Scan for the cell matching the given text and deliver its [x, y] coordinate at center. 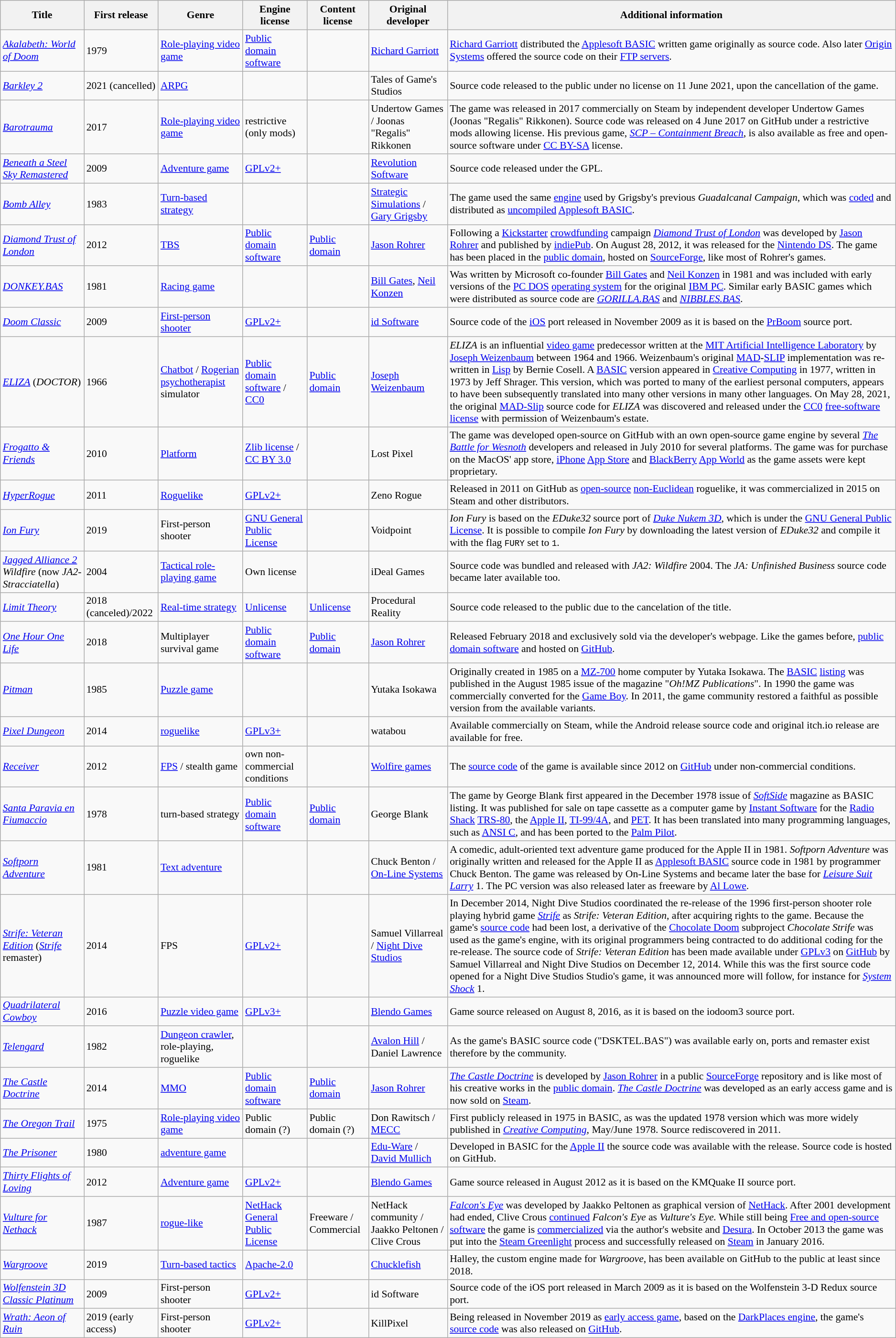
Yutaka Isokawa [408, 690]
FPS / stealth game [201, 767]
Edu-Ware / David Mullich [408, 1153]
2010 [121, 454]
Barkley 2 [42, 86]
Available commercially on Steam, while the Android release source code and original itch.io release are available for free. [671, 731]
Game source released in August 2012 as it is based on the KMQuake II source port. [671, 1182]
2017 [121, 127]
First release [121, 15]
Telengard [42, 1047]
Vulture for Nethack [42, 1223]
Dungeon crawler, role-playing, roguelike [201, 1047]
Pitman [42, 690]
Source code was bundled and released with JA2: Wildfire 2004. The JA: Unfinished Business source code became later available too. [671, 572]
Frogatto & Friends [42, 454]
Bill Gates, Neil Konzen [408, 287]
Ion Fury [42, 531]
GNU General Public License [275, 531]
2019 (early access) [121, 1323]
Turn-based strategy [201, 204]
Don Rawitsch / MECC [408, 1123]
2018 (canceled)/2022 [121, 607]
Engine license [275, 15]
Tales of Game's Studios [408, 86]
Content license [337, 15]
George Blank [408, 814]
Platform [201, 454]
Title [42, 15]
1975 [121, 1123]
Puzzle game [201, 690]
Additional information [671, 15]
Richard Garriott [408, 51]
Released February 2018 and exclusively sold via the developer's webpage. Like the games before, public domain software and hosted on GitHub. [671, 642]
Freeware / Commercial [337, 1223]
2016 [121, 1012]
As the game's BASIC source code ("DSKTEL.BAS") was available early on, ports and remaster exist therefore by the community. [671, 1047]
1982 [121, 1047]
iDeal Games [408, 572]
Multiplayer survival game [201, 642]
adventure game [201, 1153]
DONKEY.BAS [42, 287]
Diamond Trust of London [42, 246]
Public domain software / CC0 [275, 381]
Akalabeth: World of Doom [42, 51]
The source code of the game is available since 2012 on GitHub under non-commercial conditions. [671, 767]
FPS [201, 946]
Santa Paravia en Fiumaccio [42, 814]
1978 [121, 814]
Chatbot / Rogerian psychotherapist simulator [201, 381]
Beneath a Steel Sky Remastered [42, 168]
TBS [201, 246]
Source code released under the GPL. [671, 168]
restrictive (only mods) [275, 127]
The Castle Doctrine [42, 1088]
1987 [121, 1223]
Jagged Alliance 2 Wildfire (now JA2-Stracciatella) [42, 572]
Tactical role-playing game [201, 572]
Released in 2011 on GitHub as open-source non-Euclidean roguelike, it was commercialized in 2015 on Steam and other distributors. [671, 495]
Halley, the custom engine made for Wargroove, has been available on GitHub to the public at least since 2018. [671, 1265]
2004 [121, 572]
2011 [121, 495]
NetHack community / Jaakko Peltonen / Clive Crous [408, 1223]
Voidpoint [408, 531]
1985 [121, 690]
Own license [275, 572]
Zeno Rogue [408, 495]
ELIZA (DOCTOR) [42, 381]
Softporn Adventure [42, 868]
2018 [121, 642]
Game source released on August 8, 2016, as it is based on the iodoom3 source port. [671, 1012]
Receiver [42, 767]
Original developer [408, 15]
Being released in November 2019 as early access game, based on the DarkPlaces engine, the game's source code was also released on GitHub. [671, 1323]
1966 [121, 381]
One Hour One Life [42, 642]
The game used the same engine used by Grigsby's previous Guadalcanal Campaign, which was coded and distributed as uncompiled Applesoft BASIC. [671, 204]
Source code of the iOS port released in November 2009 as it is based on the PrBoom source port. [671, 322]
Strategic Simulations / Gary Grigsby [408, 204]
Zlib license / CC BY 3.0 [275, 454]
1979 [121, 51]
Joseph Weizenbaum [408, 381]
Wrath: Aeon of Ruin [42, 1323]
Barotrauma [42, 127]
Thirty Flights of Loving [42, 1182]
ARPG [201, 86]
Racing game [201, 287]
rogue-like [201, 1223]
1980 [121, 1153]
Avalon Hill / Daniel Lawrence [408, 1047]
HyperRogue [42, 495]
Doom Classic [42, 322]
KillPixel [408, 1323]
Source code released to the public due to the cancelation of the title. [671, 607]
Apache-2.0 [275, 1265]
Pixel Dungeon [42, 731]
Real-time strategy [201, 607]
MMO [201, 1088]
Lost Pixel [408, 454]
Limit Theory [42, 607]
Chucklefish [408, 1265]
Samuel Villarreal / Night Dive Studios [408, 946]
Roguelike [201, 495]
Text adventure [201, 868]
The Prisoner [42, 1153]
own non-commercial conditions [275, 767]
Wolfenstein 3D Classic Platinum [42, 1294]
Revolution Software [408, 168]
NetHack General Public License [275, 1223]
Source code of the iOS port released in March 2009 as it is based on the Wolfenstein 3-D Redux source port. [671, 1294]
2021 (cancelled) [121, 86]
Chuck Benton / On-Line Systems [408, 868]
Developed in BASIC for the Apple II the source code was available with the release. Source code is hosted on GitHub. [671, 1153]
watabou [408, 731]
1983 [121, 204]
Source code released to the public under no license on 11 June 2021, upon the cancellation of the game. [671, 86]
Wargroove [42, 1265]
turn-based strategy [201, 814]
Quadrilateral Cowboy [42, 1012]
Strife: Veteran Edition (Strife remaster) [42, 946]
Procedural Reality [408, 607]
Wolfire games [408, 767]
The Oregon Trail [42, 1123]
Puzzle video game [201, 1012]
Bomb Alley [42, 204]
Undertow Games / Joonas "Regalis" Rikkonen [408, 127]
Genre [201, 15]
roguelike [201, 731]
Turn-based tactics [201, 1265]
